Determine the [X, Y] coordinate at the center of the cell enclosing the given text.  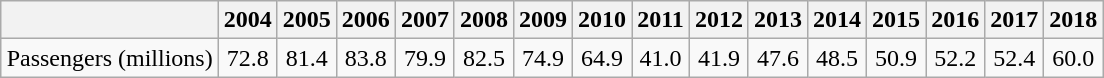
2017 [1014, 20]
2008 [484, 20]
2007 [424, 20]
81.4 [306, 58]
82.5 [484, 58]
2009 [544, 20]
Passengers (millions) [110, 58]
52.2 [956, 58]
2018 [1074, 20]
79.9 [424, 58]
2015 [896, 20]
60.0 [1074, 58]
2005 [306, 20]
41.9 [718, 58]
2014 [838, 20]
48.5 [838, 58]
50.9 [896, 58]
2010 [602, 20]
64.9 [602, 58]
2013 [778, 20]
2012 [718, 20]
52.4 [1014, 58]
2016 [956, 20]
83.8 [366, 58]
2011 [661, 20]
41.0 [661, 58]
47.6 [778, 58]
72.8 [248, 58]
2004 [248, 20]
2006 [366, 20]
74.9 [544, 58]
